Scan for the cell matching the given text and deliver its (x, y) coordinate at center. 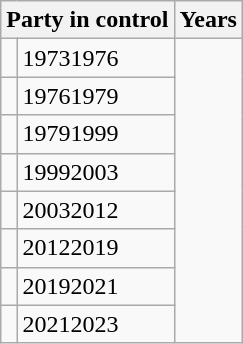
Years (208, 20)
19992003 (96, 172)
Party in control (88, 20)
20212023 (96, 324)
19761979 (96, 96)
19791999 (96, 134)
20032012 (96, 210)
20192021 (96, 286)
20122019 (96, 248)
19731976 (96, 58)
